Extract the (X, Y) coordinate from the center of the cell holding the provided text.  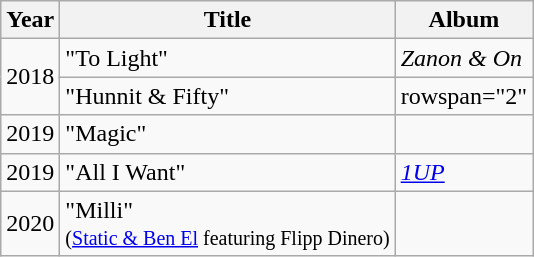
Title (228, 20)
"Milli"(Static & Ben El featuring Flipp Dinero) (228, 224)
Album (464, 20)
2018 (30, 77)
"Hunnit & Fifty" (228, 96)
1UP (464, 172)
"All I Want" (228, 172)
"Magic" (228, 134)
Zanon & On (464, 58)
rowspan="2" (464, 96)
Year (30, 20)
"To Light" (228, 58)
2020 (30, 224)
